Locate the cell with the specified text and output its (X, Y) center coordinate. 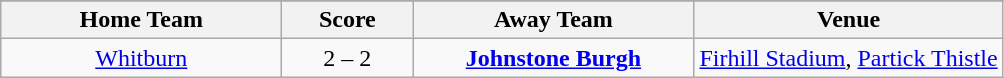
Venue (848, 20)
2 – 2 (348, 58)
Away Team (554, 20)
Johnstone Burgh (554, 58)
Whitburn (142, 58)
Score (348, 20)
Firhill Stadium, Partick Thistle (848, 58)
Home Team (142, 20)
